From the cell containing the given text, extract its center point as (X, Y) coordinate. 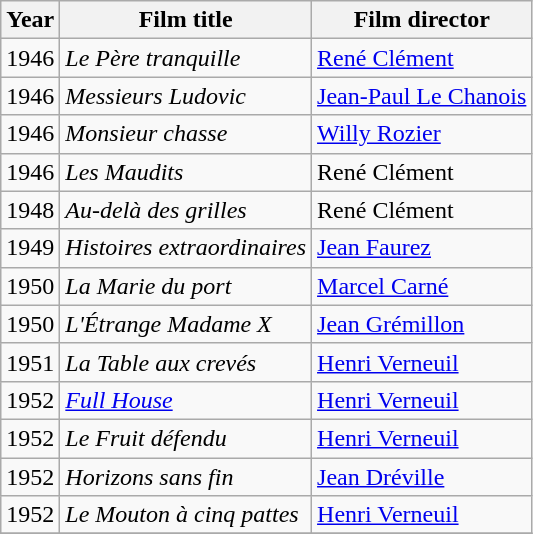
Le Fruit défendu (186, 438)
1949 (30, 248)
Le Père tranquille (186, 58)
Le Mouton à cinq pattes (186, 515)
L'Étrange Madame X (186, 324)
Jean Dréville (422, 477)
La Table aux crevés (186, 362)
1948 (30, 210)
Jean Grémillon (422, 324)
Messieurs Ludovic (186, 96)
Year (30, 20)
Jean Faurez (422, 248)
Jean-Paul Le Chanois (422, 96)
Au-delà des grilles (186, 210)
Film title (186, 20)
Marcel Carné (422, 286)
Film director (422, 20)
Full House (186, 400)
La Marie du port (186, 286)
Les Maudits (186, 172)
Willy Rozier (422, 134)
Monsieur chasse (186, 134)
Horizons sans fin (186, 477)
1951 (30, 362)
Histoires extraordinaires (186, 248)
